Locate the cell with the specified text and output its (x, y) center coordinate. 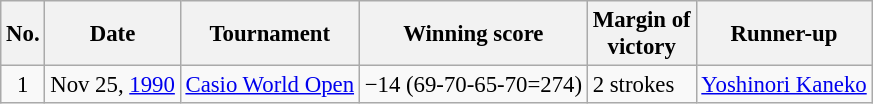
Margin ofvictory (642, 34)
Yoshinori Kaneko (784, 85)
2 strokes (642, 85)
Date (112, 34)
No. (23, 34)
Nov 25, 1990 (112, 85)
Runner-up (784, 34)
Casio World Open (270, 85)
1 (23, 85)
Winning score (473, 34)
−14 (69-70-65-70=274) (473, 85)
Tournament (270, 34)
